Provide the [x, y] coordinate of the cell's center where the given text is located.  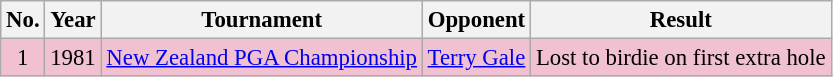
1 [23, 58]
Opponent [476, 20]
Result [681, 20]
1981 [73, 58]
Year [73, 20]
No. [23, 20]
Terry Gale [476, 58]
Tournament [262, 20]
Lost to birdie on first extra hole [681, 58]
New Zealand PGA Championship [262, 58]
